Provide the (X, Y) coordinate of the cell's center where the given text is located.  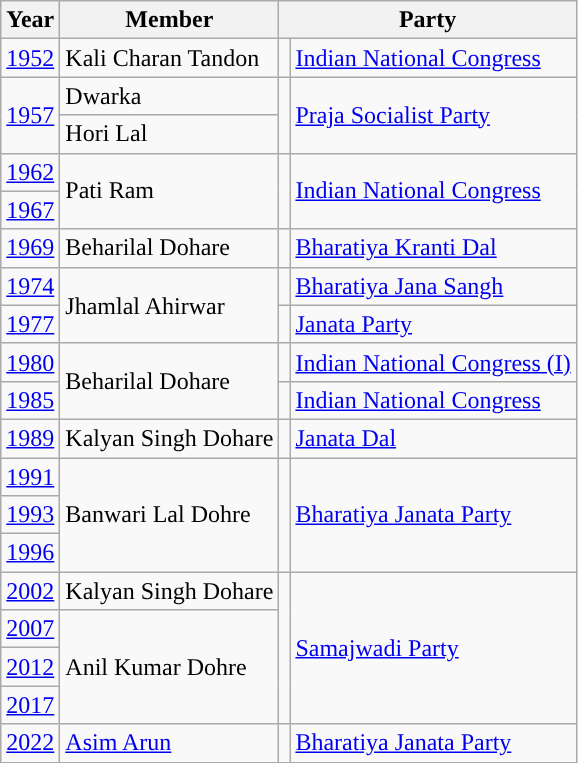
Asim Arun (170, 743)
Pati Ram (170, 191)
1991 (30, 477)
1957 (30, 115)
1974 (30, 286)
2017 (30, 705)
Banwari Lal Dohre (170, 515)
Janata Dal (433, 438)
1985 (30, 400)
Janata Party (433, 324)
2002 (30, 591)
Party (428, 20)
1996 (30, 553)
Member (170, 20)
1980 (30, 362)
1967 (30, 210)
Bharatiya Kranti Dal (433, 248)
1962 (30, 172)
Bharatiya Jana Sangh (433, 286)
Dwarka (170, 96)
2012 (30, 667)
Year (30, 20)
2022 (30, 743)
1989 (30, 438)
1952 (30, 58)
Indian National Congress (I) (433, 362)
Jhamlal Ahirwar (170, 305)
1969 (30, 248)
Praja Socialist Party (433, 115)
1977 (30, 324)
Hori Lal (170, 134)
Kali Charan Tandon (170, 58)
Samajwadi Party (433, 648)
1993 (30, 515)
2007 (30, 629)
Anil Kumar Dohre (170, 667)
